Return (x, y) of the center of cell containing provided text 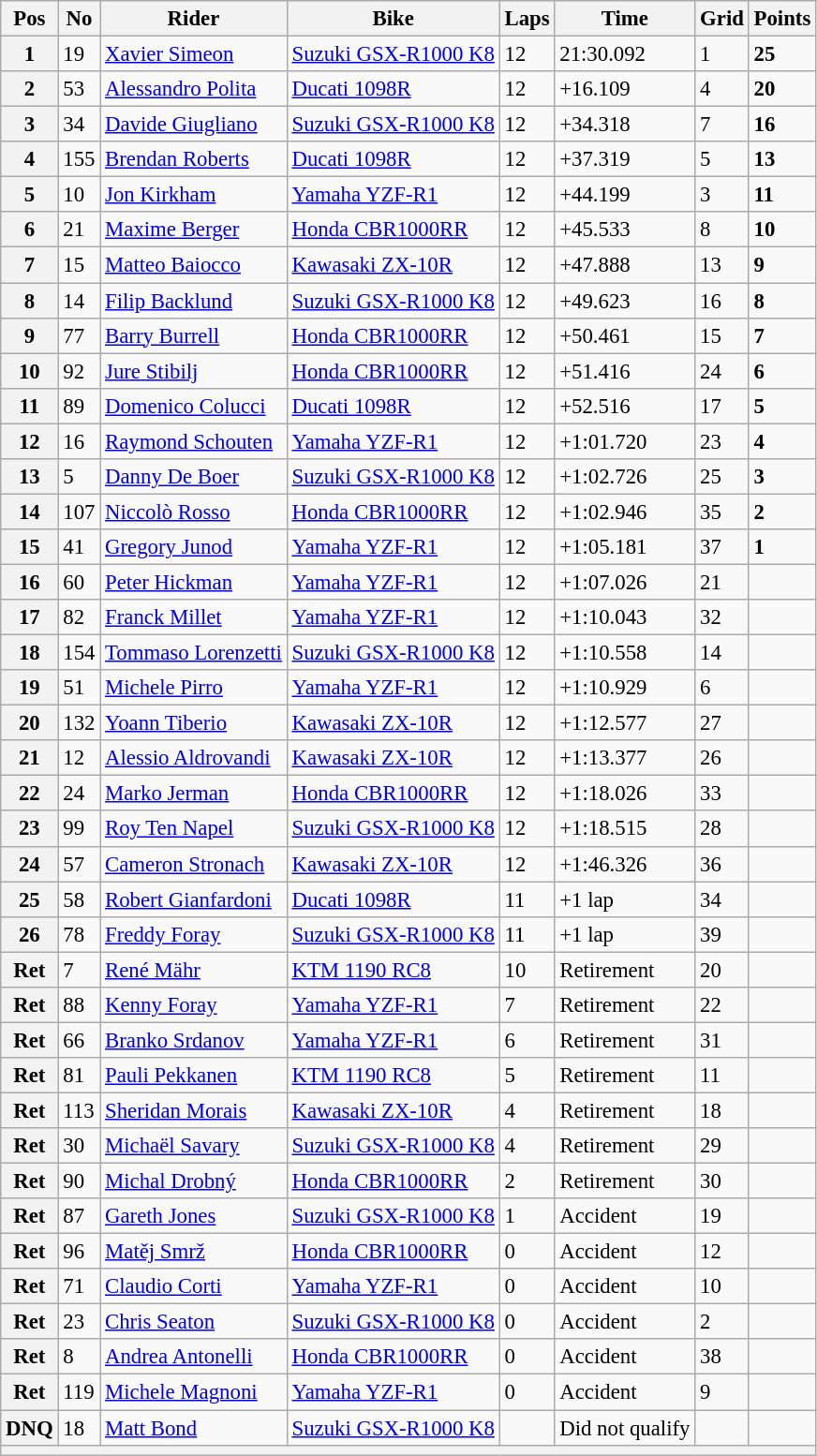
+1:10.043 (625, 617)
+1:01.720 (625, 441)
Claudio Corti (193, 1286)
81 (79, 1076)
53 (79, 89)
Domenico Colucci (193, 406)
Davide Giugliano (193, 125)
DNQ (30, 1428)
71 (79, 1286)
66 (79, 1040)
41 (79, 547)
Franck Millet (193, 617)
Freddy Foray (193, 934)
32 (721, 617)
99 (79, 829)
58 (79, 899)
27 (721, 723)
96 (79, 1252)
132 (79, 723)
Grid (721, 19)
87 (79, 1216)
Chris Seaton (193, 1322)
+1:13.377 (625, 758)
Robert Gianfardoni (193, 899)
Michele Pirro (193, 688)
31 (721, 1040)
+1:07.026 (625, 582)
+34.318 (625, 125)
+47.888 (625, 265)
+1:02.946 (625, 512)
Jon Kirkham (193, 195)
Jure Stibilj (193, 371)
Andrea Antonelli (193, 1358)
29 (721, 1146)
Tommaso Lorenzetti (193, 653)
Filip Backlund (193, 301)
82 (79, 617)
Did not qualify (625, 1428)
+1:18.515 (625, 829)
Points (781, 19)
51 (79, 688)
113 (79, 1110)
+1:12.577 (625, 723)
Matěj Smrž (193, 1252)
Pauli Pekkanen (193, 1076)
Sheridan Morais (193, 1110)
Pos (30, 19)
21:30.092 (625, 54)
+51.416 (625, 371)
37 (721, 547)
Bike (394, 19)
+1:10.929 (625, 688)
René Mähr (193, 970)
77 (79, 335)
38 (721, 1358)
Roy Ten Napel (193, 829)
+16.109 (625, 89)
No (79, 19)
Laps (527, 19)
+1:10.558 (625, 653)
+44.199 (625, 195)
+1:46.326 (625, 864)
119 (79, 1392)
33 (721, 794)
+49.623 (625, 301)
89 (79, 406)
Alessio Aldrovandi (193, 758)
28 (721, 829)
92 (79, 371)
Peter Hickman (193, 582)
+1:02.726 (625, 477)
+37.319 (625, 159)
Barry Burrell (193, 335)
Branko Srdanov (193, 1040)
Maxime Berger (193, 230)
+52.516 (625, 406)
Gareth Jones (193, 1216)
60 (79, 582)
Yoann Tiberio (193, 723)
78 (79, 934)
155 (79, 159)
90 (79, 1181)
Matt Bond (193, 1428)
Gregory Junod (193, 547)
Marko Jerman (193, 794)
Danny De Boer (193, 477)
Kenny Foray (193, 1005)
35 (721, 512)
Niccolò Rosso (193, 512)
107 (79, 512)
36 (721, 864)
88 (79, 1005)
Michaël Savary (193, 1146)
Time (625, 19)
Xavier Simeon (193, 54)
Matteo Baiocco (193, 265)
Alessandro Polita (193, 89)
154 (79, 653)
39 (721, 934)
Cameron Stronach (193, 864)
+1:05.181 (625, 547)
57 (79, 864)
Raymond Schouten (193, 441)
Brendan Roberts (193, 159)
Rider (193, 19)
+50.461 (625, 335)
Michele Magnoni (193, 1392)
+45.533 (625, 230)
+1:18.026 (625, 794)
Michal Drobný (193, 1181)
